Return the (x, y) coordinate for the center point of the cell that contains the specified text.  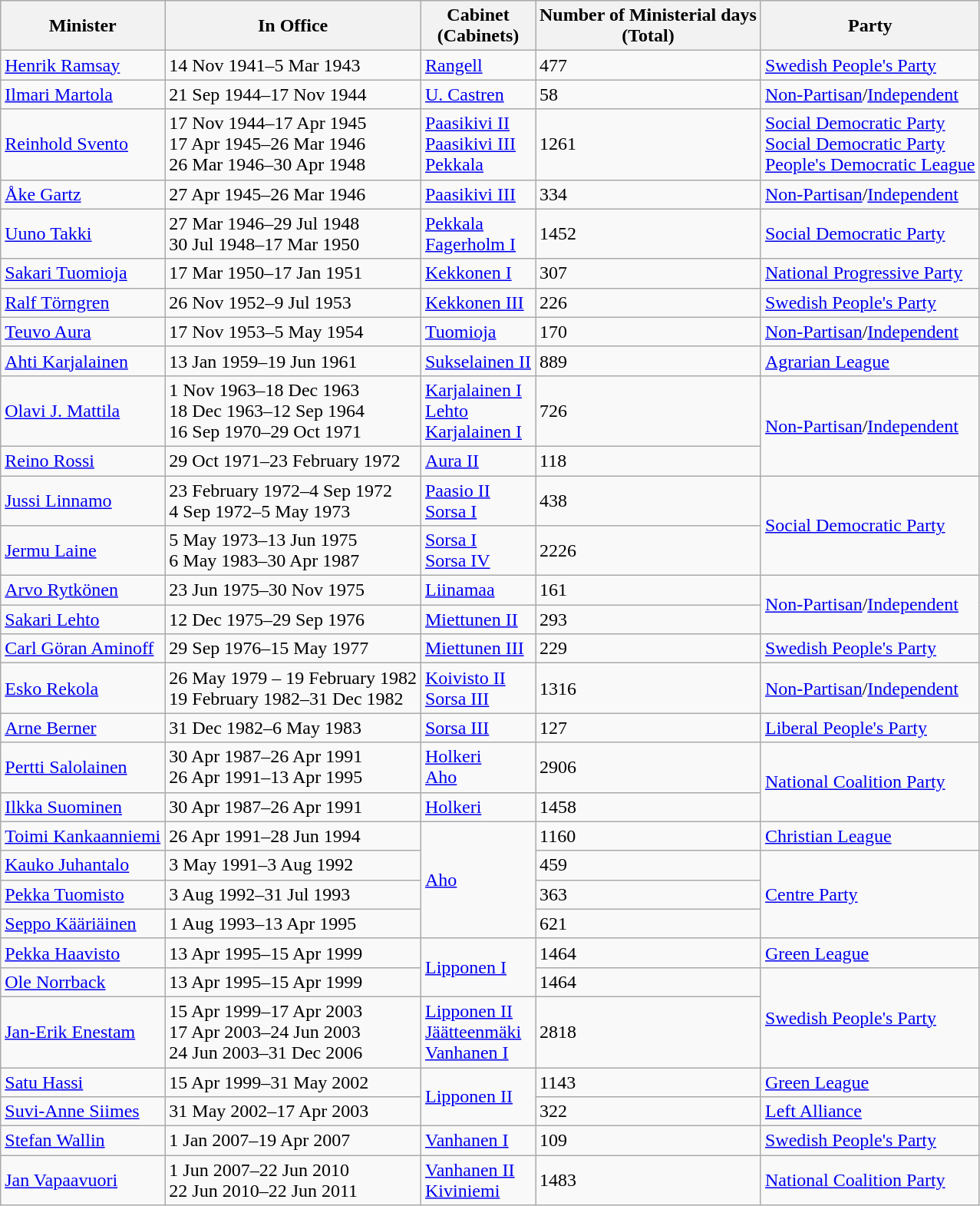
23 Jun 1975–30 Nov 1975 (293, 590)
Arne Berner (83, 728)
29 Oct 1971–23 February 1972 (293, 461)
Ole Norrback (83, 982)
PekkalaFagerholm I (477, 233)
2818 (648, 1032)
Lipponen I (477, 967)
17 Nov 1953–5 May 1954 (293, 332)
Centre Party (870, 894)
1 Aug 1993–13 Apr 1995 (293, 923)
Paasio IISorsa I (477, 501)
Miettunen II (477, 620)
Åke Gartz (83, 194)
161 (648, 590)
HolkeriAho (477, 768)
1452 (648, 233)
889 (648, 361)
1458 (648, 807)
Reino Rossi (83, 461)
Paasikivi III (477, 194)
127 (648, 728)
Sakari Tuomioja (83, 273)
170 (648, 332)
Henrik Ramsay (83, 65)
Holkeri (477, 807)
31 Dec 1982–6 May 1983 (293, 728)
1 Jun 2007–22 Jun 201022 Jun 2010–22 Jun 2011 (293, 1181)
109 (648, 1141)
Arvo Rytkönen (83, 590)
Pertti Salolainen (83, 768)
Ilmari Martola (83, 94)
Ilkka Suominen (83, 807)
1316 (648, 688)
1160 (648, 836)
Esko Rekola (83, 688)
14 Nov 1941–5 Mar 1943 (293, 65)
U. Castren (477, 94)
17 Nov 1944–17 Apr 194517 Apr 1945–26 Mar 194626 Mar 1946–30 Apr 1948 (293, 144)
Vanhanen I (477, 1141)
Jan-Erik Enestam (83, 1032)
2226 (648, 551)
Seppo Kääriäinen (83, 923)
1143 (648, 1082)
15 Apr 1999–31 May 2002 (293, 1082)
Jan Vapaavuori (83, 1181)
1 Nov 1963–18 Dec 196318 Dec 1963–12 Sep 196416 Sep 1970–29 Oct 1971 (293, 411)
30 Apr 1987–26 Apr 1991 (293, 807)
26 Nov 1952–9 Jul 1953 (293, 302)
Paasikivi IIPaasikivi IIIPekkala (477, 144)
Lipponen IIJäätteenmäkiVanhanen I (477, 1032)
Carl Göran Aminoff (83, 649)
5 May 1973–13 Jun 19756 May 1983–30 Apr 1987 (293, 551)
27 Apr 1945–26 Mar 1946 (293, 194)
459 (648, 865)
Cabinet(Cabinets) (477, 26)
Koivisto IISorsa III (477, 688)
Satu Hassi (83, 1082)
Reinhold Svento (83, 144)
12 Dec 1975–29 Sep 1976 (293, 620)
Ralf Törngren (83, 302)
Jussi Linnamo (83, 501)
Social Democratic PartySocial Democratic PartyPeople's Democratic League (870, 144)
Ahti Karjalainen (83, 361)
Suvi-Anne Siimes (83, 1112)
334 (648, 194)
29 Sep 1976–15 May 1977 (293, 649)
118 (648, 461)
Minister (83, 26)
Left Alliance (870, 1112)
Kekkonen I (477, 273)
1261 (648, 144)
31 May 2002–17 Apr 2003 (293, 1112)
Tuomioja (477, 332)
621 (648, 923)
Kauko Juhantalo (83, 865)
Pekka Tuomisto (83, 894)
Christian League (870, 836)
Uuno Takki (83, 233)
Liberal People's Party (870, 728)
National Progressive Party (870, 273)
307 (648, 273)
Vanhanen IIKiviniemi (477, 1181)
Liinamaa (477, 590)
Party (870, 26)
Jermu Laine (83, 551)
1483 (648, 1181)
363 (648, 894)
13 Jan 1959–19 Jun 1961 (293, 361)
Karjalainen ILehtoKarjalainen I (477, 411)
26 Apr 1991–28 Jun 1994 (293, 836)
21 Sep 1944–17 Nov 1944 (293, 94)
Aho (477, 880)
Sukselainen II (477, 361)
2906 (648, 768)
Sorsa III (477, 728)
30 Apr 1987–26 Apr 199126 Apr 1991–13 Apr 1995 (293, 768)
Stefan Wallin (83, 1141)
Kekkonen III (477, 302)
3 May 1991–3 Aug 1992 (293, 865)
226 (648, 302)
3 Aug 1992–31 Jul 1993 (293, 894)
Sakari Lehto (83, 620)
Sorsa ISorsa IV (477, 551)
In Office (293, 26)
Pekka Haavisto (83, 953)
17 Mar 1950–17 Jan 1951 (293, 273)
Teuvo Aura (83, 332)
15 Apr 1999–17 Apr 200317 Apr 2003–24 Jun 200324 Jun 2003–31 Dec 2006 (293, 1032)
477 (648, 65)
Aura II (477, 461)
322 (648, 1112)
23 February 1972–4 Sep 19724 Sep 1972–5 May 1973 (293, 501)
Rangell (477, 65)
726 (648, 411)
58 (648, 94)
Miettunen III (477, 649)
1 Jan 2007–19 Apr 2007 (293, 1141)
Agrarian League (870, 361)
293 (648, 620)
Lipponen II (477, 1096)
Olavi J. Mattila (83, 411)
26 May 1979 – 19 February 1982 19 February 1982–31 Dec 1982 (293, 688)
Number of Ministerial days (Total) (648, 26)
438 (648, 501)
Toimi Kankaanniemi (83, 836)
27 Mar 1946–29 Jul 194830 Jul 1948–17 Mar 1950 (293, 233)
229 (648, 649)
